Determine the [X, Y] coordinate at the center of the cell enclosing the given text.  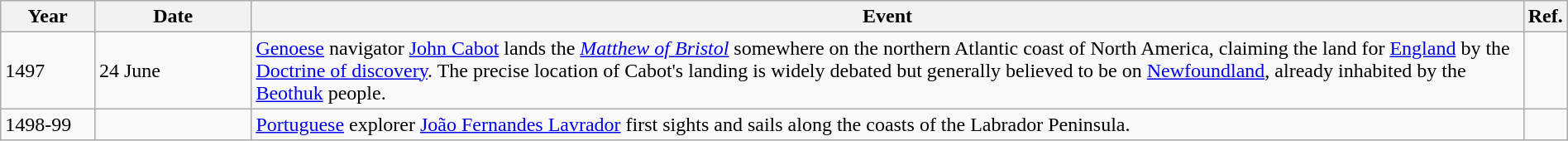
Event [887, 17]
Date [172, 17]
1498-99 [48, 124]
1497 [48, 70]
Portuguese explorer João Fernandes Lavrador first sights and sails along the coasts of the Labrador Peninsula. [887, 124]
Year [48, 17]
24 June [172, 70]
Ref. [1545, 17]
